Search for the cell housing the specified text and yield its [X, Y] center coordinate. 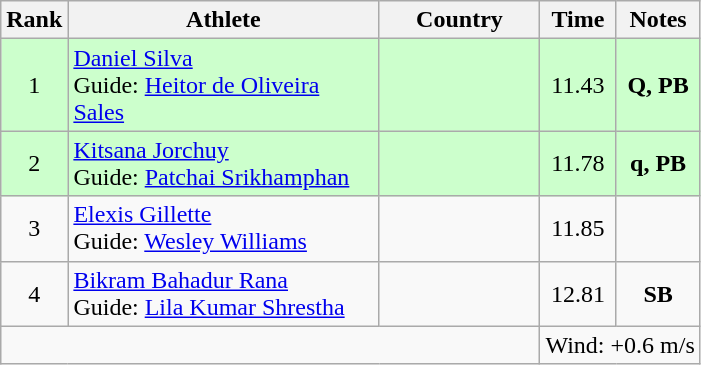
11.43 [578, 85]
12.81 [578, 294]
Q, PB [658, 85]
Notes [658, 20]
Daniel SilvaGuide: Heitor de Oliveira Sales [224, 85]
11.85 [578, 228]
2 [34, 164]
4 [34, 294]
Time [578, 20]
Country [460, 20]
SB [658, 294]
Elexis GilletteGuide: Wesley Williams [224, 228]
1 [34, 85]
q, PB [658, 164]
Wind: +0.6 m/s [620, 345]
3 [34, 228]
Kitsana JorchuyGuide: Patchai Srikhamphan [224, 164]
11.78 [578, 164]
Rank [34, 20]
Bikram Bahadur RanaGuide: Lila Kumar Shrestha [224, 294]
Athlete [224, 20]
